Return [X, Y] of the center of cell containing provided text 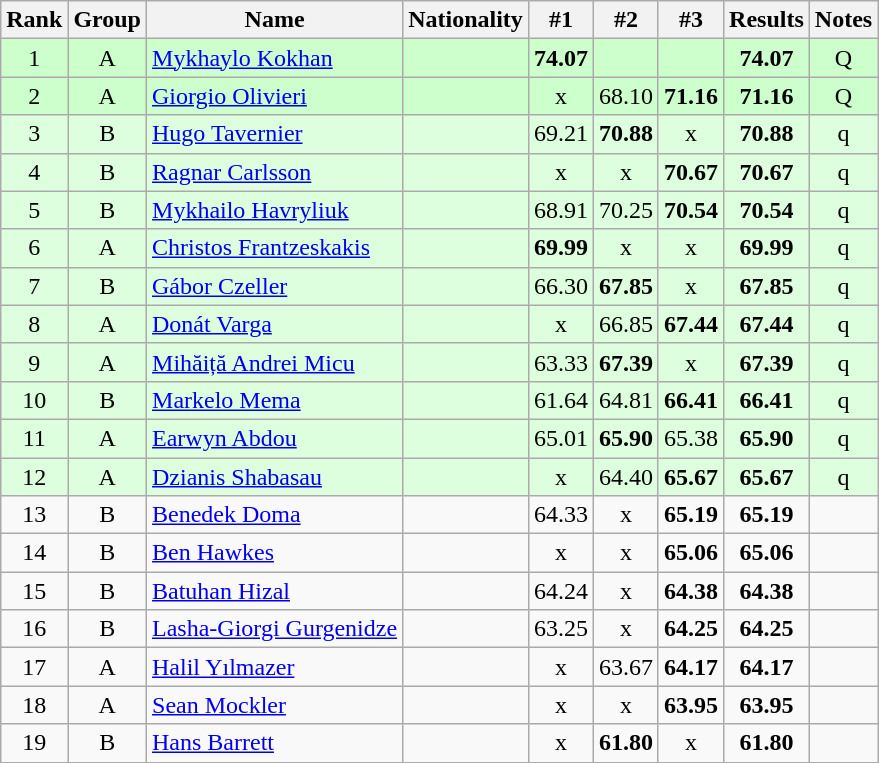
Gábor Czeller [275, 286]
68.91 [560, 210]
Hans Barrett [275, 743]
Dzianis Shabasau [275, 477]
Ben Hawkes [275, 553]
Donát Varga [275, 324]
68.10 [626, 96]
16 [34, 629]
18 [34, 705]
Nationality [466, 20]
Markelo Mema [275, 400]
Christos Frantzeskakis [275, 248]
64.24 [560, 591]
17 [34, 667]
15 [34, 591]
70.25 [626, 210]
Name [275, 20]
Earwyn Abdou [275, 438]
63.33 [560, 362]
8 [34, 324]
Rank [34, 20]
64.40 [626, 477]
6 [34, 248]
14 [34, 553]
65.01 [560, 438]
2 [34, 96]
4 [34, 172]
Giorgio Olivieri [275, 96]
Ragnar Carlsson [275, 172]
1 [34, 58]
Batuhan Hizal [275, 591]
64.81 [626, 400]
7 [34, 286]
#2 [626, 20]
Hugo Tavernier [275, 134]
19 [34, 743]
3 [34, 134]
10 [34, 400]
5 [34, 210]
66.85 [626, 324]
Lasha-Giorgi Gurgenidze [275, 629]
69.21 [560, 134]
Mykhailo Havryliuk [275, 210]
13 [34, 515]
Results [767, 20]
Halil Yılmazer [275, 667]
64.33 [560, 515]
66.30 [560, 286]
63.67 [626, 667]
Mykhaylo Kokhan [275, 58]
12 [34, 477]
Mihăiță Andrei Micu [275, 362]
Notes [843, 20]
Benedek Doma [275, 515]
61.64 [560, 400]
11 [34, 438]
#1 [560, 20]
65.38 [690, 438]
#3 [690, 20]
Group [108, 20]
63.25 [560, 629]
Sean Mockler [275, 705]
9 [34, 362]
